Search for the cell housing the specified text and yield its [x, y] center coordinate. 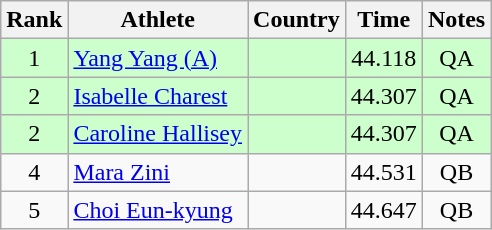
44.531 [384, 172]
44.647 [384, 210]
Notes [456, 20]
Yang Yang (A) [158, 58]
1 [34, 58]
5 [34, 210]
Mara Zini [158, 172]
Athlete [158, 20]
44.118 [384, 58]
Choi Eun-kyung [158, 210]
Rank [34, 20]
Isabelle Charest [158, 96]
Caroline Hallisey [158, 134]
Time [384, 20]
4 [34, 172]
Country [297, 20]
